From the cell containing the given text, extract its center point as [x, y] coordinate. 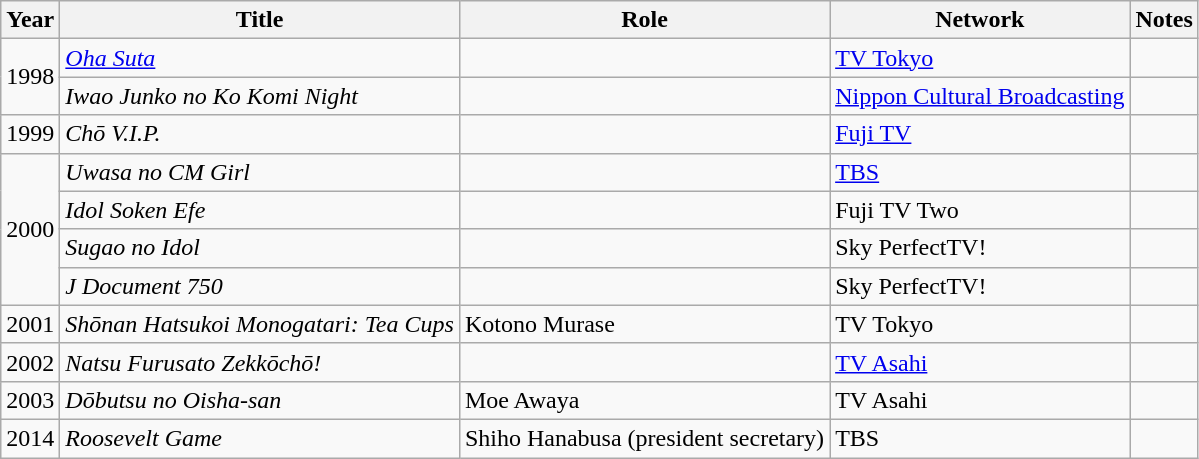
Oha Suta [260, 58]
Kotono Murase [644, 324]
J Document 750 [260, 286]
Notes [1164, 20]
Fuji TV Two [980, 210]
Dōbutsu no Oisha-san [260, 400]
Year [30, 20]
Fuji TV [980, 134]
2003 [30, 400]
Shiho Hanabusa (president secretary) [644, 438]
Moe Awaya [644, 400]
Role [644, 20]
2014 [30, 438]
2000 [30, 229]
Title [260, 20]
Natsu Furusato Zekkōchō! [260, 362]
Chō V.I.P. [260, 134]
Roosevelt Game [260, 438]
1999 [30, 134]
Idol Soken Efe [260, 210]
Uwasa no CM Girl [260, 172]
Shōnan Hatsukoi Monogatari: Tea Cups [260, 324]
2002 [30, 362]
Nippon Cultural Broadcasting [980, 96]
Iwao Junko no Ko Komi Night [260, 96]
2001 [30, 324]
Network [980, 20]
1998 [30, 77]
Sugao no Idol [260, 248]
